Output the [X, Y] coordinate of the center of the cell containing the given text.  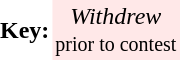
Withdrewprior to contest [116, 30]
